Search for the cell housing the specified text and yield its (X, Y) center coordinate. 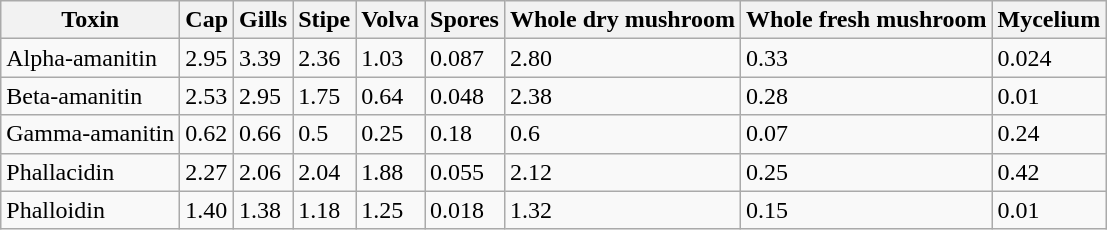
1.75 (324, 96)
2.04 (324, 172)
3.39 (264, 58)
1.38 (264, 210)
0.6 (622, 134)
0.24 (1049, 134)
0.15 (866, 210)
2.12 (622, 172)
1.32 (622, 210)
Gamma-amanitin (90, 134)
0.33 (866, 58)
0.42 (1049, 172)
0.018 (465, 210)
2.36 (324, 58)
Gills (264, 20)
2.27 (207, 172)
Whole fresh mushroom (866, 20)
0.28 (866, 96)
Beta-amanitin (90, 96)
2.38 (622, 96)
0.66 (264, 134)
2.06 (264, 172)
0.024 (1049, 58)
0.055 (465, 172)
Whole dry mushroom (622, 20)
0.64 (390, 96)
Cap (207, 20)
Phallacidin (90, 172)
Toxin (90, 20)
Stipe (324, 20)
0.07 (866, 134)
1.18 (324, 210)
Volva (390, 20)
1.88 (390, 172)
0.18 (465, 134)
0.048 (465, 96)
1.03 (390, 58)
2.53 (207, 96)
Mycelium (1049, 20)
1.25 (390, 210)
1.40 (207, 210)
0.5 (324, 134)
Spores (465, 20)
Phalloidin (90, 210)
0.62 (207, 134)
Alpha-amanitin (90, 58)
0.087 (465, 58)
2.80 (622, 58)
